Search for the cell housing the specified text and yield its (x, y) center coordinate. 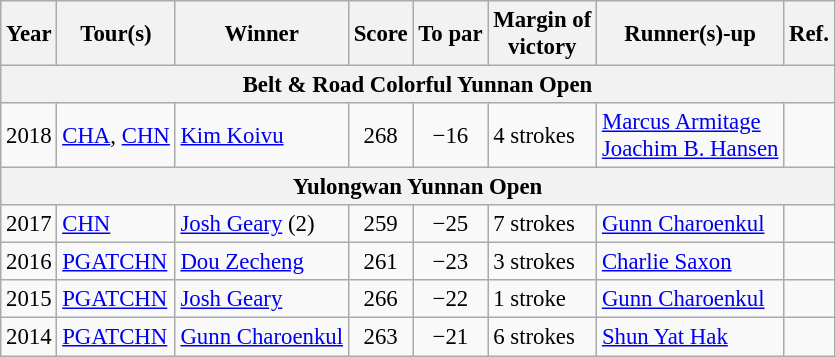
−23 (450, 262)
3 strokes (542, 262)
−22 (450, 299)
Year (29, 34)
6 strokes (542, 337)
Tour(s) (116, 34)
Score (380, 34)
263 (380, 337)
Yulongwan Yunnan Open (418, 187)
2018 (29, 136)
2015 (29, 299)
Josh Geary (2) (262, 224)
Josh Geary (262, 299)
Shun Yat Hak (690, 337)
CHA, CHN (116, 136)
2017 (29, 224)
Winner (262, 34)
CHN (116, 224)
Belt & Road Colorful Yunnan Open (418, 85)
1 stroke (542, 299)
Dou Zecheng (262, 262)
261 (380, 262)
2014 (29, 337)
7 strokes (542, 224)
Ref. (809, 34)
Margin ofvictory (542, 34)
Kim Koivu (262, 136)
4 strokes (542, 136)
To par (450, 34)
Charlie Saxon (690, 262)
−25 (450, 224)
266 (380, 299)
268 (380, 136)
259 (380, 224)
Marcus Armitage Joachim B. Hansen (690, 136)
Runner(s)-up (690, 34)
−16 (450, 136)
2016 (29, 262)
−21 (450, 337)
